Provide the (X, Y) coordinate of the cell's center where the given text is located.  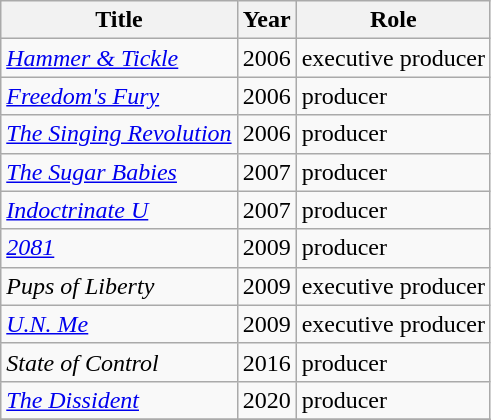
Freedom's Fury (119, 96)
The Singing Revolution (119, 134)
Title (119, 20)
The Dissident (119, 400)
Role (393, 20)
Year (266, 20)
2016 (266, 362)
Pups of Liberty (119, 286)
State of Control (119, 362)
2020 (266, 400)
The Sugar Babies (119, 172)
U.N. Me (119, 324)
Hammer & Tickle (119, 58)
Indoctrinate U (119, 210)
2081 (119, 248)
